Provide the (x, y) coordinate of the cell's center where the given text is located.  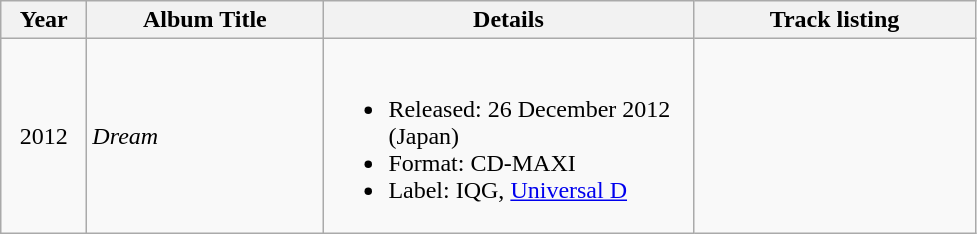
2012 (44, 136)
Year (44, 20)
Album Title (205, 20)
Released: 26 December 2012 (Japan)Format: CD-MAXILabel: IQG, Universal D (508, 136)
Track listing (834, 20)
Dream (205, 136)
Details (508, 20)
